Extract the [X, Y] coordinate from the center of the cell holding the provided text.  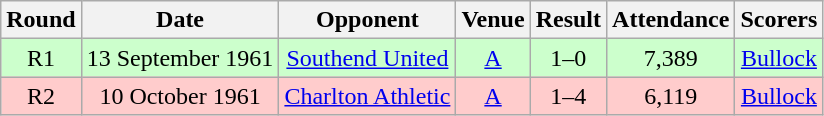
Scorers [779, 20]
1–4 [568, 96]
Date [180, 20]
Venue [493, 20]
Opponent [368, 20]
7,389 [671, 58]
1–0 [568, 58]
10 October 1961 [180, 96]
Charlton Athletic [368, 96]
R2 [41, 96]
6,119 [671, 96]
R1 [41, 58]
Result [568, 20]
Round [41, 20]
Attendance [671, 20]
Southend United [368, 58]
13 September 1961 [180, 58]
